For the text-containing cell, return its midpoint in (x, y) coordinate format. 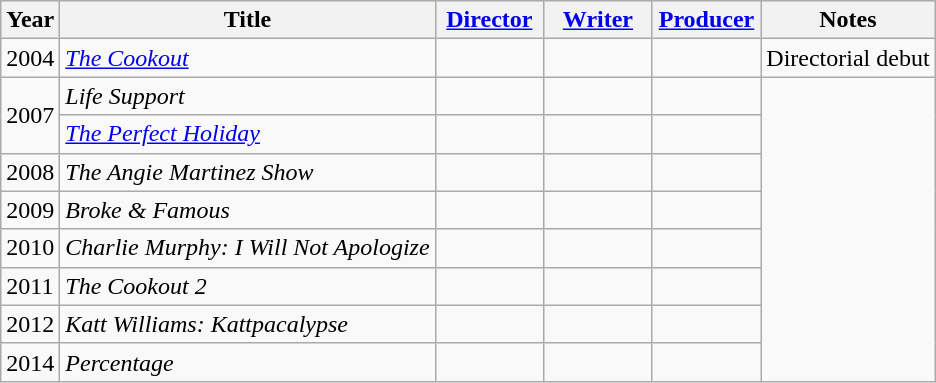
The Cookout 2 (248, 286)
2007 (30, 115)
2009 (30, 210)
Title (248, 20)
Katt Williams: Kattpacalypse (248, 324)
2008 (30, 172)
The Cookout (248, 58)
2012 (30, 324)
Charlie Murphy: I Will Not Apologize (248, 248)
Producer (706, 20)
2014 (30, 362)
Percentage (248, 362)
Writer (598, 20)
2011 (30, 286)
The Angie Martinez Show (248, 172)
Year (30, 20)
2004 (30, 58)
Director (490, 20)
2010 (30, 248)
The Perfect Holiday (248, 134)
Life Support (248, 96)
Broke & Famous (248, 210)
Notes (848, 20)
Directorial debut (848, 58)
